Scan for the cell matching the given text and deliver its [X, Y] coordinate at center. 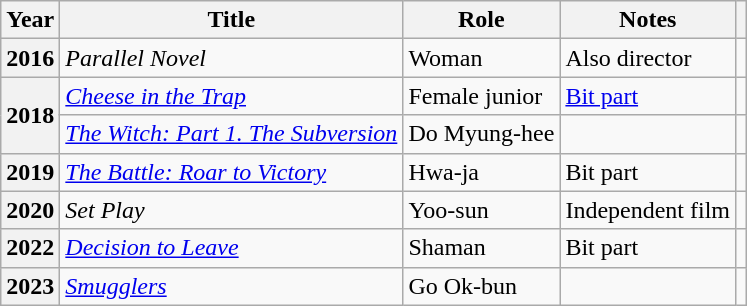
Set Play [232, 210]
Notes [648, 20]
2022 [30, 248]
Yoo-sun [482, 210]
Independent film [648, 210]
Smugglers [232, 286]
2019 [30, 172]
The Witch: Part 1. The Subversion [232, 134]
Year [30, 20]
Hwa-ja [482, 172]
The Battle: Roar to Victory [232, 172]
Parallel Novel [232, 58]
Title [232, 20]
Female junior [482, 96]
Go Ok-bun [482, 286]
2023 [30, 286]
Also director [648, 58]
Do Myung-hee [482, 134]
Cheese in the Trap [232, 96]
Shaman [482, 248]
Woman [482, 58]
2020 [30, 210]
2018 [30, 115]
Role [482, 20]
Decision to Leave [232, 248]
2016 [30, 58]
